Return the [X, Y] coordinate for the center point of the cell that contains the specified text.  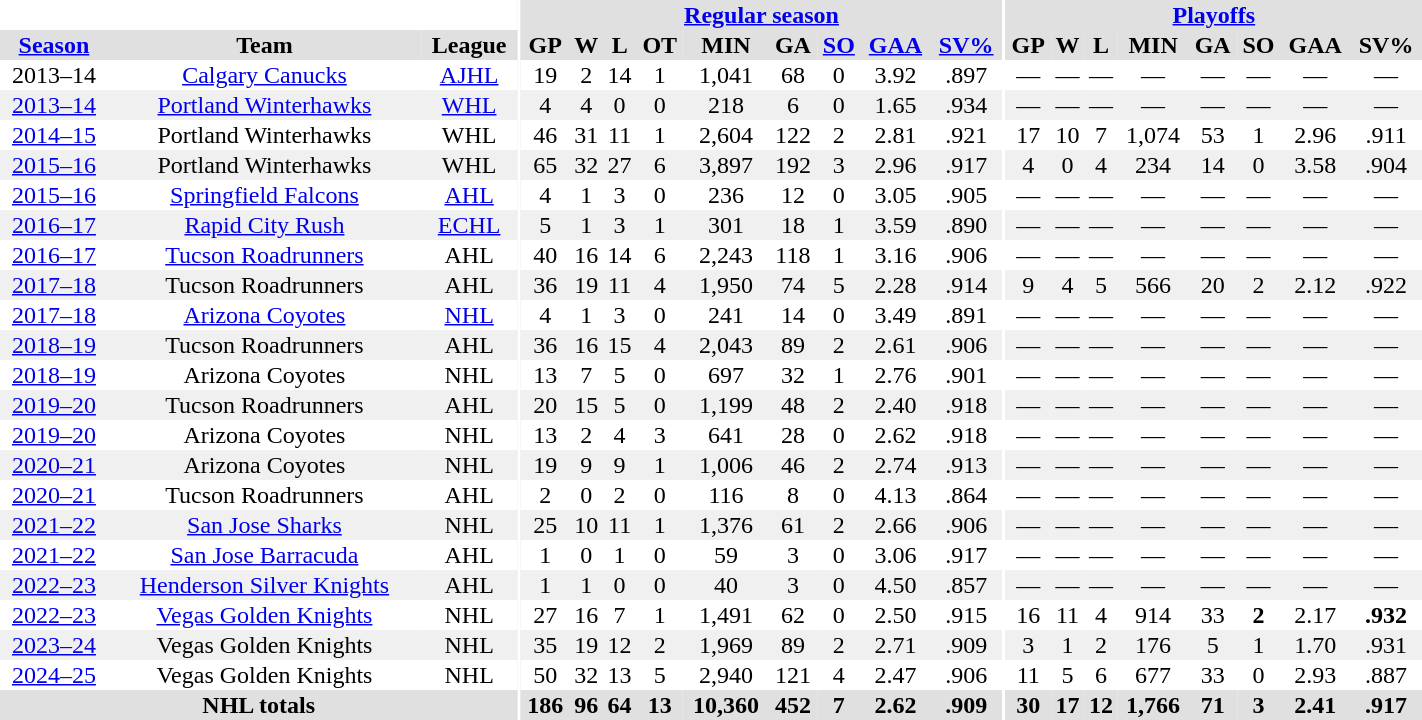
3.58 [1315, 165]
.914 [966, 285]
League [469, 45]
.891 [966, 315]
3.59 [896, 225]
1.70 [1315, 645]
677 [1154, 675]
8 [793, 495]
.864 [966, 495]
10,360 [726, 705]
697 [726, 375]
Team [264, 45]
.934 [966, 105]
.915 [966, 615]
1.65 [896, 105]
641 [726, 435]
1,969 [726, 645]
2014–15 [54, 135]
Henderson Silver Knights [264, 585]
Springfield Falcons [264, 195]
2.74 [896, 465]
1,950 [726, 285]
2023–24 [54, 645]
3.05 [896, 195]
2.41 [1315, 705]
Rapid City Rush [264, 225]
48 [793, 405]
.901 [966, 375]
234 [1154, 165]
.857 [966, 585]
2.93 [1315, 675]
118 [793, 255]
Calgary Canucks [264, 75]
2.61 [896, 345]
31 [586, 135]
65 [545, 165]
53 [1212, 135]
121 [793, 675]
3,897 [726, 165]
4.13 [896, 495]
.905 [966, 195]
AJHL [469, 75]
566 [1154, 285]
Playoffs [1214, 15]
2.76 [896, 375]
3.16 [896, 255]
18 [793, 225]
1,006 [726, 465]
2.71 [896, 645]
2,043 [726, 345]
116 [726, 495]
35 [545, 645]
62 [793, 615]
96 [586, 705]
OT [660, 45]
59 [726, 555]
1,766 [1154, 705]
.897 [966, 75]
2,243 [726, 255]
64 [620, 705]
2.47 [896, 675]
3.49 [896, 315]
.913 [966, 465]
1,041 [726, 75]
ECHL [469, 225]
176 [1154, 645]
914 [1154, 615]
San Jose Sharks [264, 525]
2.50 [896, 615]
192 [793, 165]
1,074 [1154, 135]
2.17 [1315, 615]
.932 [1386, 615]
.904 [1386, 165]
236 [726, 195]
74 [793, 285]
2.28 [896, 285]
2024–25 [54, 675]
301 [726, 225]
.921 [966, 135]
Season [54, 45]
30 [1028, 705]
2.40 [896, 405]
.911 [1386, 135]
2.81 [896, 135]
.931 [1386, 645]
3.06 [896, 555]
1,491 [726, 615]
2.12 [1315, 285]
218 [726, 105]
2.66 [896, 525]
122 [793, 135]
3.92 [896, 75]
4.50 [896, 585]
1,376 [726, 525]
NHL totals [258, 705]
25 [545, 525]
452 [793, 705]
71 [1212, 705]
28 [793, 435]
241 [726, 315]
2,604 [726, 135]
.890 [966, 225]
.922 [1386, 285]
.887 [1386, 675]
2,940 [726, 675]
68 [793, 75]
1,199 [726, 405]
61 [793, 525]
San Jose Barracuda [264, 555]
50 [545, 675]
186 [545, 705]
Regular season [762, 15]
